Search for the cell housing the specified text and yield its [x, y] center coordinate. 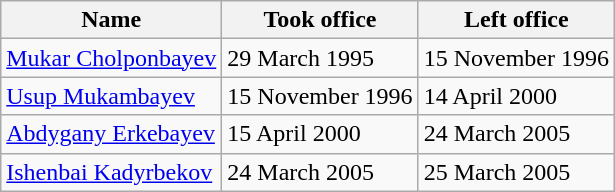
Took office [320, 20]
Abdygany Erkebayev [112, 134]
Name [112, 20]
Left office [516, 20]
Ishenbai Kadyrbekov [112, 172]
15 April 2000 [320, 134]
14 April 2000 [516, 96]
Usup Mukambayev [112, 96]
29 March 1995 [320, 58]
25 March 2005 [516, 172]
Mukar Cholponbayev [112, 58]
